Find where the given text appears and provide that cell's center as (x, y) coordinate. 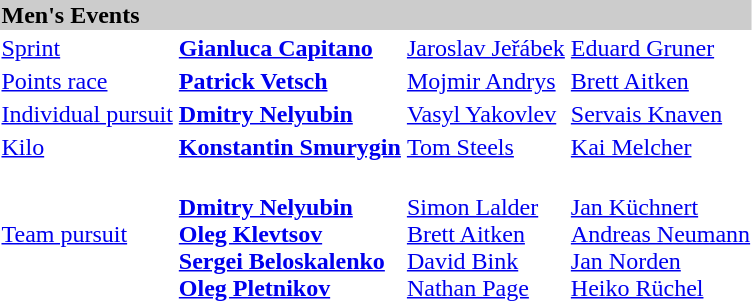
Dmitry Nelyubin (290, 114)
Mojmir Andrys (486, 81)
Kilo (87, 147)
Men's Events (376, 15)
Vasyl Yakovlev (486, 114)
Servais Knaven (660, 114)
Jaroslav Jeřábek (486, 48)
Eduard Gruner (660, 48)
Gianluca Capitano (290, 48)
Points race (87, 81)
Kai Melcher (660, 147)
Sprint (87, 48)
Tom Steels (486, 147)
Individual pursuit (87, 114)
Patrick Vetsch (290, 81)
Konstantin Smurygin (290, 147)
Brett Aitken (660, 81)
